Provide the [x, y] coordinate of the cell's center where the given text is located.  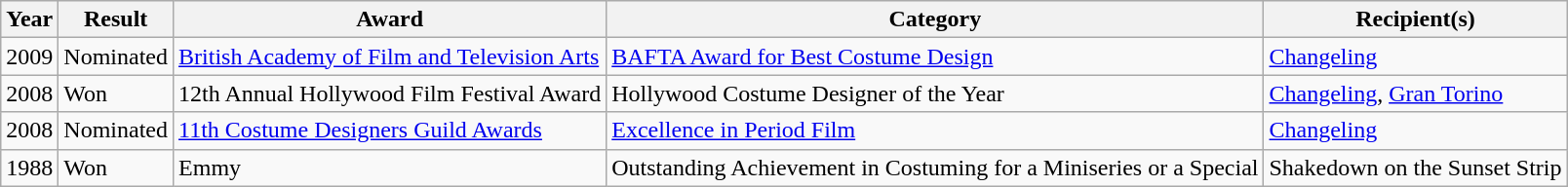
Changeling, Gran Torino [1416, 93]
Emmy [390, 168]
BAFTA Award for Best Costume Design [935, 56]
Recipient(s) [1416, 19]
2009 [29, 56]
11th Costume Designers Guild Awards [390, 131]
Hollywood Costume Designer of the Year [935, 93]
Shakedown on the Sunset Strip [1416, 168]
Category [935, 19]
Excellence in Period Film [935, 131]
1988 [29, 168]
Outstanding Achievement in Costuming for a Miniseries or a Special [935, 168]
12th Annual Hollywood Film Festival Award [390, 93]
British Academy of Film and Television Arts [390, 56]
Year [29, 19]
Result [116, 19]
Award [390, 19]
